Pinpoint the cell where the given text exists, returning its (X, Y) midpoint coordinate. 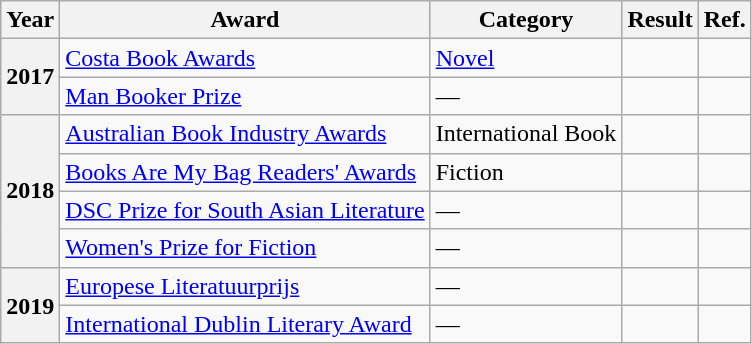
2019 (30, 305)
Result (660, 20)
Europese Literatuurprijs (245, 286)
DSC Prize for South Asian Literature (245, 210)
2017 (30, 77)
Award (245, 20)
Year (30, 20)
Books Are My Bag Readers' Awards (245, 172)
Novel (526, 58)
Fiction (526, 172)
International Dublin Literary Award (245, 324)
Australian Book Industry Awards (245, 134)
Costa Book Awards (245, 58)
Women's Prize for Fiction (245, 248)
International Book (526, 134)
Category (526, 20)
Man Booker Prize (245, 96)
Ref. (724, 20)
2018 (30, 191)
